Provide the (X, Y) coordinate of the cell's center where the given text is located.  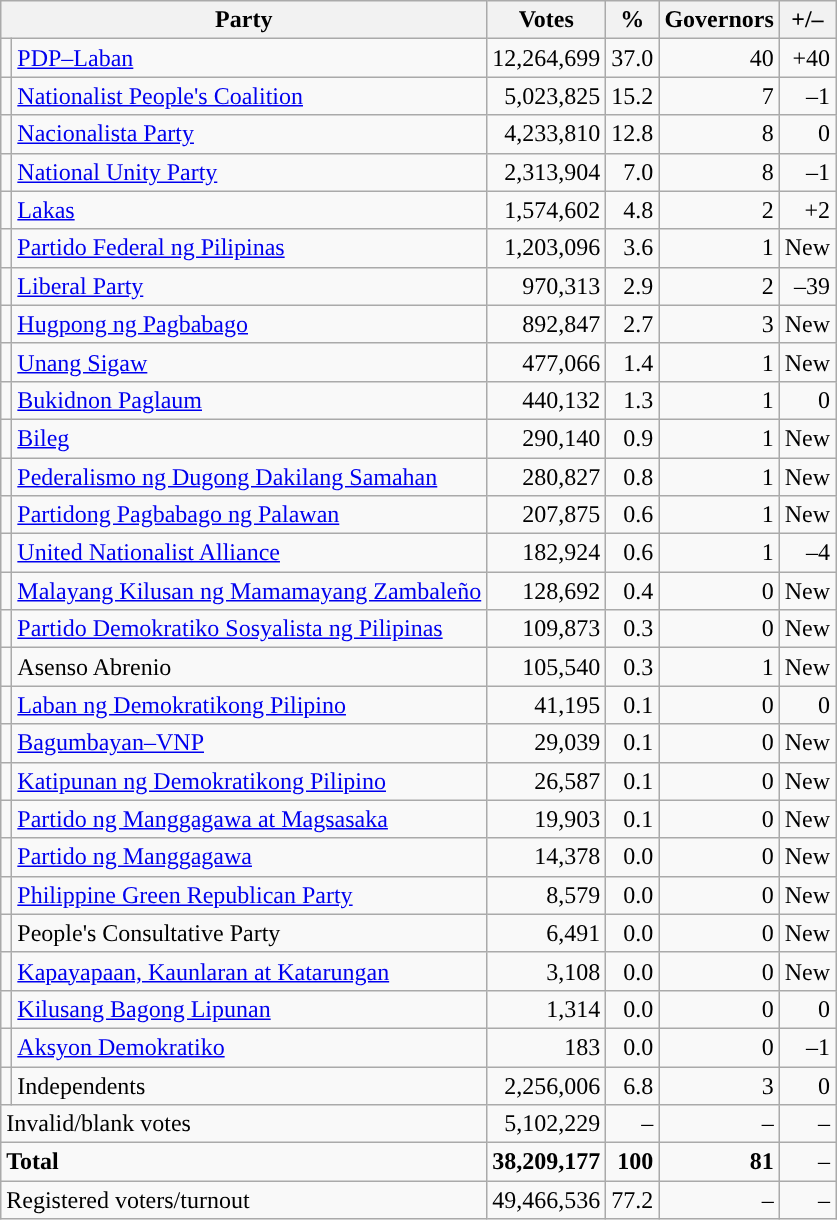
8,579 (546, 895)
Hugpong ng Pagbabago (250, 324)
2.9 (632, 286)
109,873 (546, 629)
100 (632, 1162)
Bukidnon Paglaum (250, 400)
40 (719, 58)
26,587 (546, 781)
Partido ng Manggagawa (250, 857)
Partido ng Manggagawa at Magsasaka (250, 819)
49,466,536 (546, 1200)
7 (719, 96)
440,132 (546, 400)
7.0 (632, 172)
Unang Sigaw (250, 362)
970,313 (546, 286)
Party (244, 20)
105,540 (546, 667)
+/– (807, 20)
6,491 (546, 933)
People's Consultative Party (250, 933)
37.0 (632, 58)
Invalid/blank votes (244, 1124)
Pederalismo ng Dugong Dakilang Samahan (250, 477)
280,827 (546, 477)
290,140 (546, 438)
Liberal Party (250, 286)
Kapayapaan, Kaunlaran at Katarungan (250, 971)
5,023,825 (546, 96)
4.8 (632, 210)
3.6 (632, 248)
0.9 (632, 438)
Total (244, 1162)
2,313,904 (546, 172)
1.4 (632, 362)
1,314 (546, 1009)
PDP–Laban (250, 58)
477,066 (546, 362)
Votes (546, 20)
2.7 (632, 324)
892,847 (546, 324)
National Unity Party (250, 172)
+2 (807, 210)
12,264,699 (546, 58)
6.8 (632, 1085)
3,108 (546, 971)
1,574,602 (546, 210)
Bileg (250, 438)
Aksyon Demokratiko (250, 1047)
15.2 (632, 96)
United Nationalist Alliance (250, 553)
1.3 (632, 400)
128,692 (546, 591)
% (632, 20)
19,903 (546, 819)
Governors (719, 20)
–4 (807, 553)
4,233,810 (546, 134)
182,924 (546, 553)
41,195 (546, 705)
38,209,177 (546, 1162)
0.4 (632, 591)
207,875 (546, 515)
14,378 (546, 857)
Asenso Abrenio (250, 667)
Bagumbayan–VNP (250, 743)
Laban ng Demokratikong Pilipino (250, 705)
Philippine Green Republican Party (250, 895)
Nacionalista Party (250, 134)
183 (546, 1047)
Independents (250, 1085)
1,203,096 (546, 248)
Nationalist People's Coalition (250, 96)
Registered voters/turnout (244, 1200)
Kilusang Bagong Lipunan (250, 1009)
12.8 (632, 134)
Malayang Kilusan ng Mamamayang Zambaleño (250, 591)
77.2 (632, 1200)
Partido Federal ng Pilipinas (250, 248)
5,102,229 (546, 1124)
81 (719, 1162)
Lakas (250, 210)
–39 (807, 286)
29,039 (546, 743)
Partidong Pagbabago ng Palawan (250, 515)
+40 (807, 58)
0.8 (632, 477)
Katipunan ng Demokratikong Pilipino (250, 781)
Partido Demokratiko Sosyalista ng Pilipinas (250, 629)
2,256,006 (546, 1085)
